Find where the given text appears and provide that cell's center as (X, Y) coordinate. 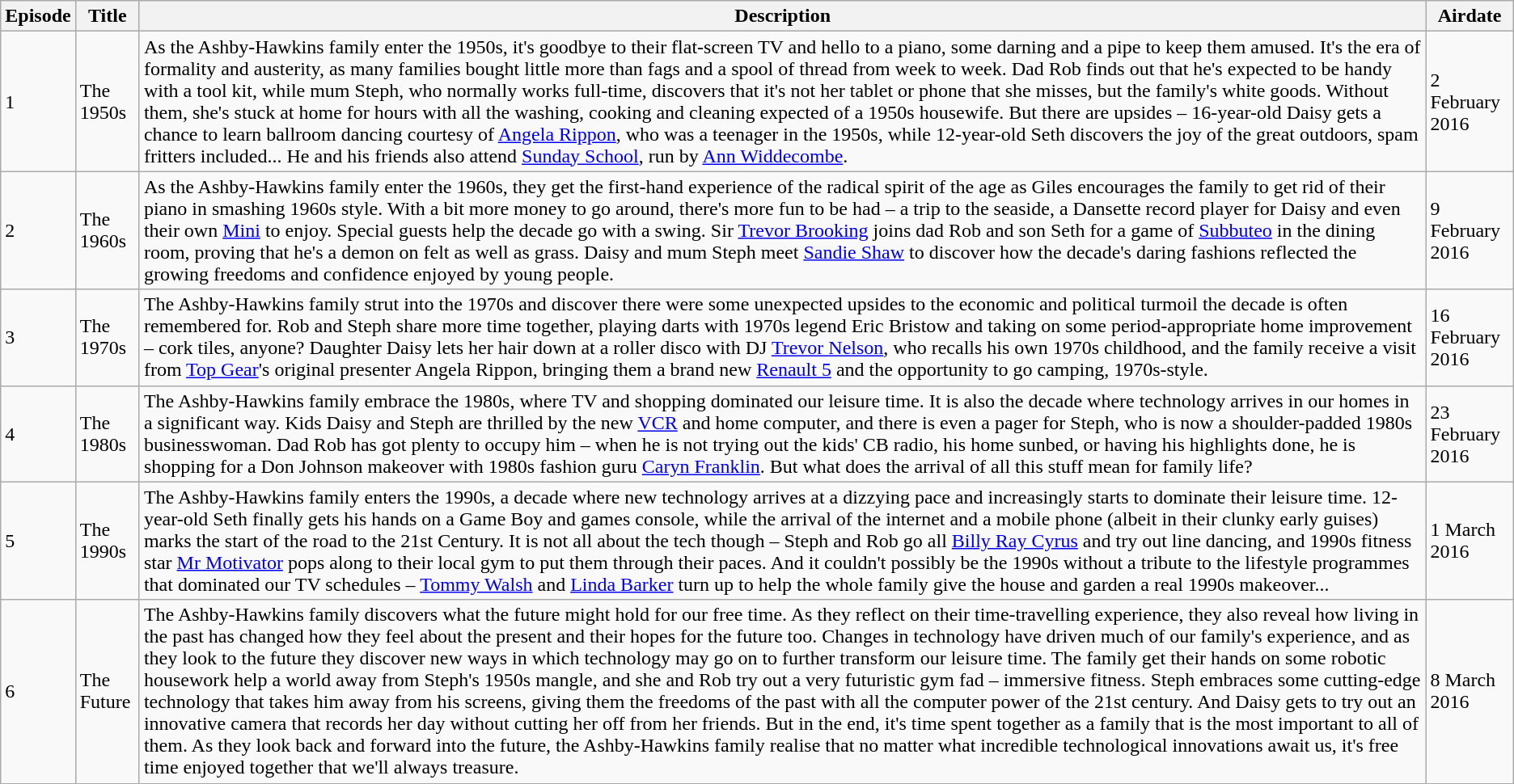
The Future (107, 692)
Description (783, 16)
5 (38, 541)
The 1980s (107, 433)
1 March 2016 (1470, 541)
3 (38, 338)
8 March 2016 (1470, 692)
2 February 2016 (1470, 102)
23 February 2016 (1470, 433)
Episode (38, 16)
Title (107, 16)
16 February 2016 (1470, 338)
The 1970s (107, 338)
6 (38, 692)
The 1990s (107, 541)
9 February 2016 (1470, 230)
1 (38, 102)
4 (38, 433)
The 1950s (107, 102)
2 (38, 230)
The 1960s (107, 230)
Airdate (1470, 16)
